Capture the cell that displays the provided text and extract its (x, y) central coordinate. 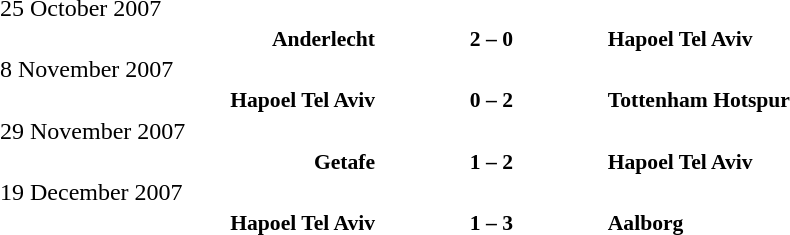
2 – 0 (492, 38)
0 – 2 (492, 100)
1 – 2 (492, 162)
